Find where the given text appears and provide that cell's center as [X, Y] coordinate. 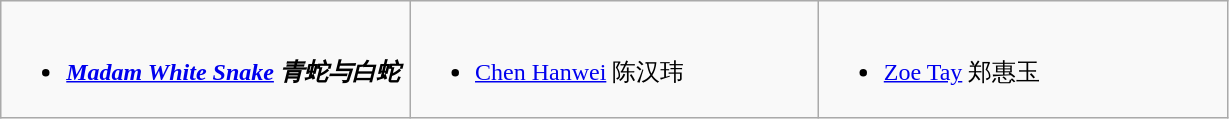
Zoe Tay 郑惠玉 [1022, 60]
Madam White Snake 青蛇与白蛇 [206, 60]
Chen Hanwei 陈汉玮 [614, 60]
